Locate the cell with the specified text and output its [x, y] center coordinate. 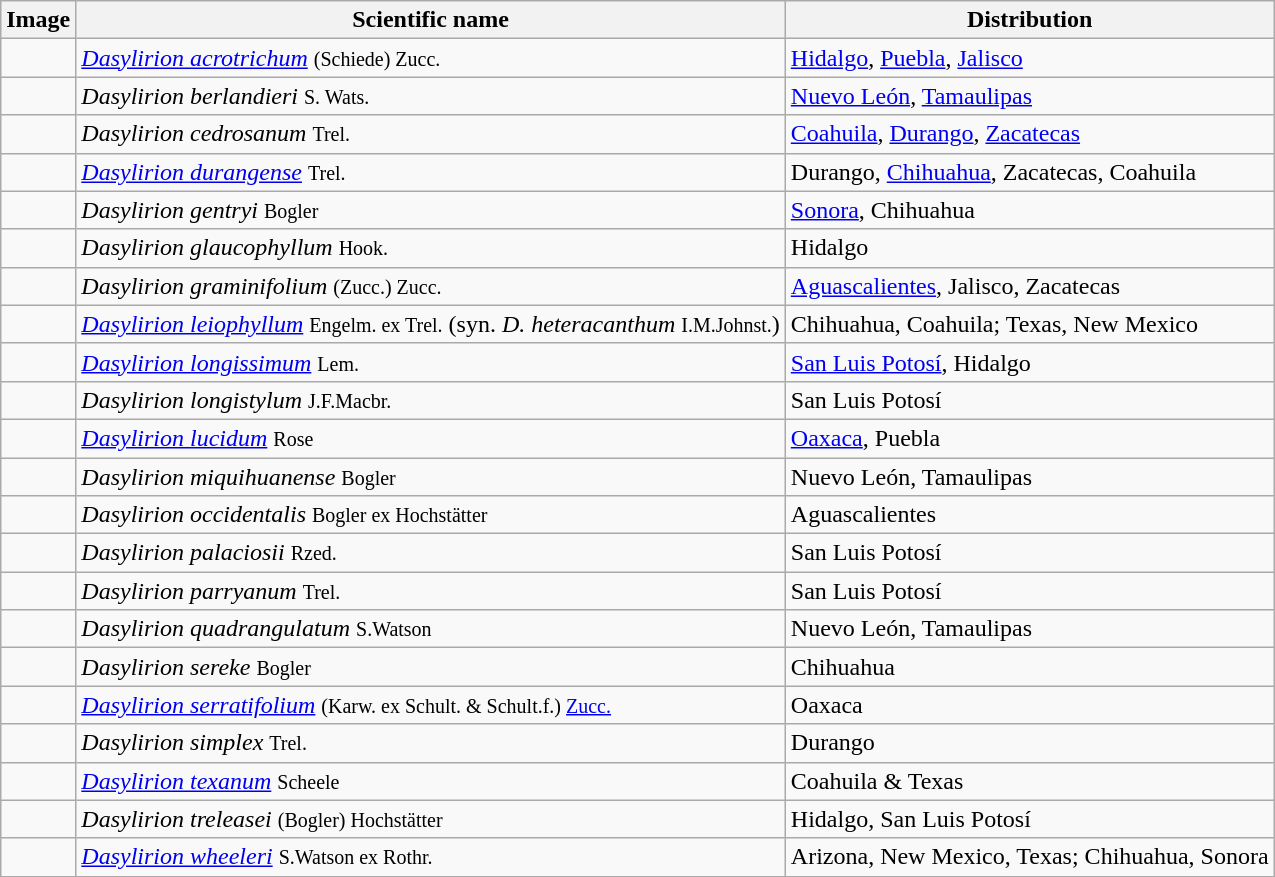
Chihuahua, Coahuila; Texas, New Mexico [1030, 324]
Oaxaca, Puebla [1030, 438]
Oaxaca [1030, 705]
Dasylirion leiophyllum Engelm. ex Trel. (syn. D. heteracanthum I.M.Johnst.) [431, 324]
Dasylirion palaciosii Rzed. [431, 553]
Dasylirion quadrangulatum S.Watson [431, 629]
Dasylirion miquihuanense Bogler [431, 477]
Dasylirion gentryi Bogler [431, 210]
Coahuila & Texas [1030, 781]
Arizona, New Mexico, Texas; Chihuahua, Sonora [1030, 857]
Dasylirion durangense Trel. [431, 172]
Distribution [1030, 20]
Durango, Chihuahua, Zacatecas, Coahuila [1030, 172]
Hidalgo, San Luis Potosí [1030, 819]
Dasylirion lucidum Rose [431, 438]
Aguascalientes [1030, 515]
Dasylirion glaucophyllum Hook. [431, 248]
Coahuila, Durango, Zacatecas [1030, 134]
Durango [1030, 743]
Dasylirion serratifolium (Karw. ex Schult. & Schult.f.) Zucc. [431, 705]
Sonora, Chihuahua [1030, 210]
Dasylirion texanum Scheele [431, 781]
Image [38, 20]
Dasylirion treleasei (Bogler) Hochstätter [431, 819]
Dasylirion simplex Trel. [431, 743]
Dasylirion sereke Bogler [431, 667]
Dasylirion longistylum J.F.Macbr. [431, 400]
Hidalgo [1030, 248]
Dasylirion longissimum Lem. [431, 362]
Dasylirion graminifolium (Zucc.) Zucc. [431, 286]
Dasylirion berlandieri S. Wats. [431, 96]
Dasylirion wheeleri S.Watson ex Rothr. [431, 857]
Scientific name [431, 20]
Dasylirion acrotrichum (Schiede) Zucc. [431, 58]
San Luis Potosí, Hidalgo [1030, 362]
Aguascalientes, Jalisco, Zacatecas [1030, 286]
Chihuahua [1030, 667]
Hidalgo, Puebla, Jalisco [1030, 58]
Dasylirion cedrosanum Trel. [431, 134]
Dasylirion parryanum Trel. [431, 591]
Dasylirion occidentalis Bogler ex Hochstätter [431, 515]
